Identify which cell holds the provided text, then report its [x, y] central coordinate. 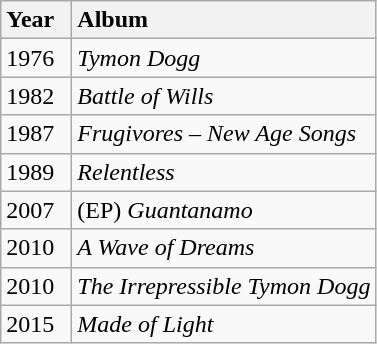
Tymon Dogg [224, 58]
1989 [36, 172]
Battle of Wills [224, 96]
1982 [36, 96]
The Irrepressible Tymon Dogg [224, 286]
Frugivores – New Age Songs [224, 134]
1976 [36, 58]
A Wave of Dreams [224, 248]
2015 [36, 324]
Relentless [224, 172]
2007 [36, 210]
1987 [36, 134]
Made of Light [224, 324]
Album [224, 20]
(EP) Guantanamo [224, 210]
Year [36, 20]
